Provide the (X, Y) coordinate of the cell's center where the given text is located.  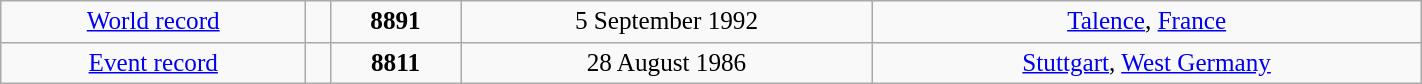
8891 (396, 22)
Talence, France (1146, 22)
Stuttgart, West Germany (1146, 63)
World record (154, 22)
5 September 1992 (666, 22)
8811 (396, 63)
Event record (154, 63)
28 August 1986 (666, 63)
